For the text-containing cell, return its midpoint in [x, y] coordinate format. 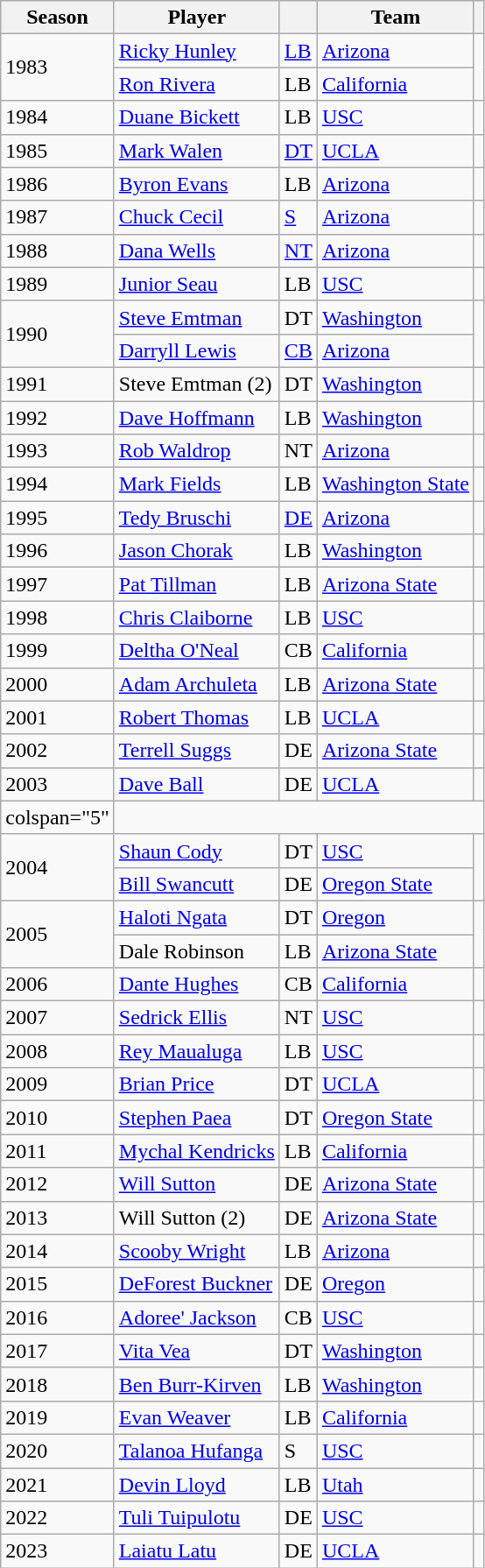
Jason Chorak [196, 551]
2018 [58, 1384]
Chris Claiborne [196, 618]
Dante Hughes [196, 985]
Junior Seau [196, 284]
Evan Weaver [196, 1417]
Sedrick Ellis [196, 1018]
Shaun Cody [196, 851]
Will Sutton (2) [196, 1218]
2005 [58, 934]
Ron Rivera [196, 84]
1991 [58, 384]
Adoree' Jackson [196, 1317]
Washington State [396, 484]
Talanoa Hufanga [196, 1451]
Mark Walen [196, 151]
Adam Archuleta [196, 684]
2007 [58, 1018]
2022 [58, 1518]
Robert Thomas [196, 717]
2008 [58, 1051]
2009 [58, 1084]
Season [58, 18]
2014 [58, 1251]
Rob Waldrop [196, 451]
Dana Wells [196, 251]
Steve Emtman [196, 317]
Will Sutton [196, 1184]
2002 [58, 751]
Mychal Kendricks [196, 1151]
1986 [58, 184]
2011 [58, 1151]
1984 [58, 117]
Pat Tillman [196, 584]
Mark Fields [196, 484]
Devin Lloyd [196, 1485]
Player [196, 18]
Dave Ball [196, 784]
Steve Emtman (2) [196, 384]
2023 [58, 1551]
Vita Vea [196, 1351]
1983 [58, 67]
Tuli Tuipulotu [196, 1518]
2020 [58, 1451]
1994 [58, 484]
Ben Burr-Kirven [196, 1384]
1989 [58, 284]
Ricky Hunley [196, 51]
1990 [58, 334]
2010 [58, 1118]
Dale Robinson [196, 950]
Rey Maualuga [196, 1051]
1985 [58, 151]
Terrell Suggs [196, 751]
2016 [58, 1317]
1998 [58, 618]
Utah [396, 1485]
Bill Swancutt [196, 884]
1999 [58, 651]
2001 [58, 717]
1988 [58, 251]
Tedy Bruschi [196, 518]
2013 [58, 1218]
Team [396, 18]
2017 [58, 1351]
Chuck Cecil [196, 217]
colspan="5" [58, 817]
Byron Evans [196, 184]
1997 [58, 584]
Scooby Wright [196, 1251]
DeForest Buckner [196, 1284]
2015 [58, 1284]
2021 [58, 1485]
Dave Hoffmann [196, 418]
1995 [58, 518]
Brian Price [196, 1084]
2012 [58, 1184]
2003 [58, 784]
1993 [58, 451]
Deltha O'Neal [196, 651]
Duane Bickett [196, 117]
2004 [58, 867]
1992 [58, 418]
Haloti Ngata [196, 917]
1987 [58, 217]
Stephen Paea [196, 1118]
2000 [58, 684]
2019 [58, 1417]
2006 [58, 985]
Laiatu Latu [196, 1551]
Darryll Lewis [196, 350]
1996 [58, 551]
